Return (X, Y) of the center of cell containing provided text 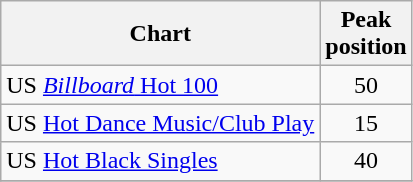
Peakposition (366, 34)
US Billboard Hot 100 (160, 85)
US Hot Dance Music/Club Play (160, 123)
15 (366, 123)
50 (366, 85)
40 (366, 161)
US Hot Black Singles (160, 161)
Chart (160, 34)
